Scan for the cell matching the given text and deliver its [X, Y] coordinate at center. 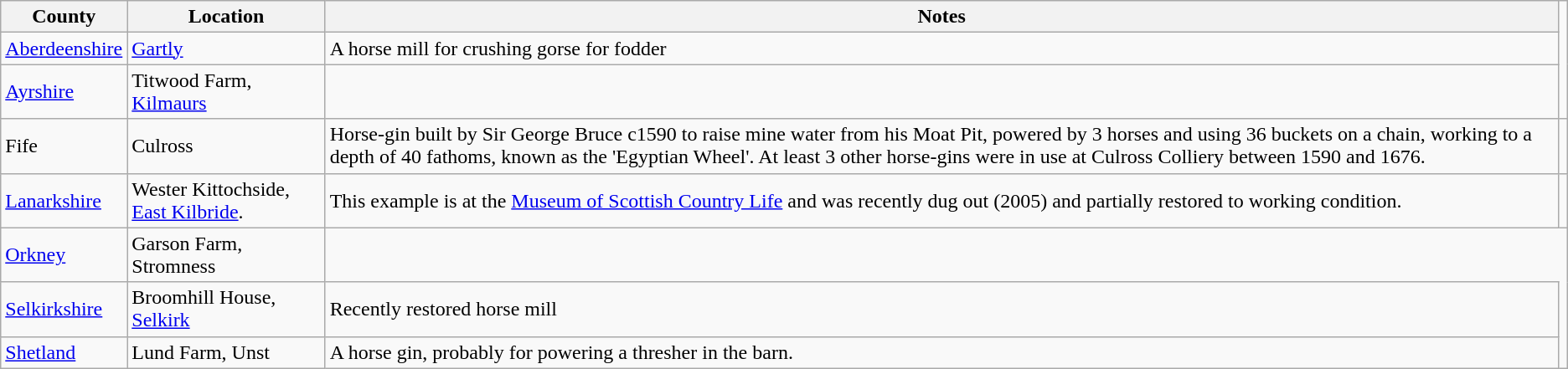
Shetland [64, 352]
Lanarkshire [64, 201]
This example is at the Museum of Scottish Country Life and was recently dug out (2005) and partially restored to working condition. [941, 201]
Titwood Farm, Kilmaurs [226, 92]
Recently restored horse mill [941, 310]
Wester Kittochside, East Kilbride. [226, 201]
Gartly [226, 49]
Broomhill House, Selkirk [226, 310]
Culross [226, 146]
Aberdeenshire [64, 49]
Location [226, 17]
Garson Farm, Stromness [226, 254]
Orkney [64, 254]
Lund Farm, Unst [226, 352]
A horse gin, probably for powering a thresher in the barn. [941, 352]
Notes [941, 17]
County [64, 17]
Ayrshire [64, 92]
Selkirkshire [64, 310]
A horse mill for crushing gorse for fodder [941, 49]
Fife [64, 146]
